Scan for the cell matching the given text and deliver its (X, Y) coordinate at center. 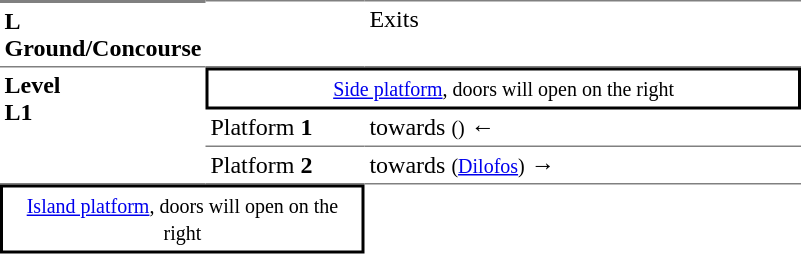
towards (Dilofos) → (583, 166)
towards () ← (583, 129)
Exits (583, 34)
Platform 1 (286, 129)
Island platform, doors will open on the right (182, 218)
Platform 2 (286, 166)
LGround/Concourse (103, 34)
LevelL1 (103, 126)
